Find where the given text appears and provide that cell's center as [X, Y] coordinate. 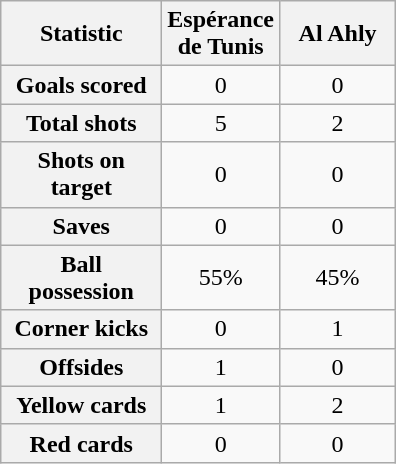
Red cards [82, 443]
45% [338, 278]
Yellow cards [82, 405]
Offsides [82, 367]
Saves [82, 226]
Al Ahly [338, 34]
5 [221, 123]
Total shots [82, 123]
Goals scored [82, 85]
Ball possession [82, 278]
55% [221, 278]
Espérance de Tunis [221, 34]
Shots on target [82, 174]
Statistic [82, 34]
Corner kicks [82, 329]
